Identify which cell holds the provided text, then report its (x, y) central coordinate. 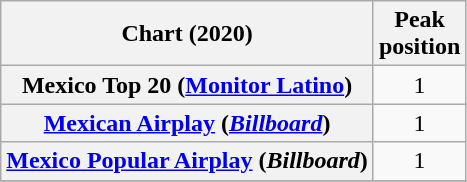
Peakposition (419, 34)
Chart (2020) (188, 34)
Mexican Airplay (Billboard) (188, 123)
Mexico Top 20 (Monitor Latino) (188, 85)
Mexico Popular Airplay (Billboard) (188, 161)
